Scan for the cell matching the given text and deliver its (x, y) coordinate at center. 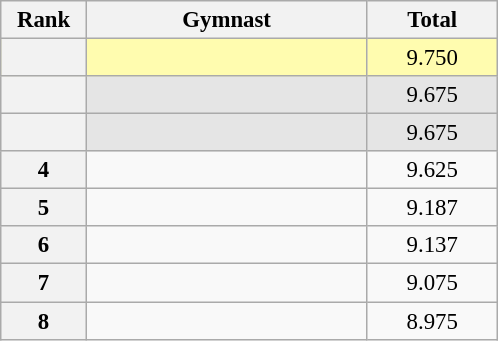
6 (44, 245)
Total (432, 20)
5 (44, 208)
Rank (44, 20)
9.625 (432, 170)
9.750 (432, 58)
7 (44, 283)
4 (44, 170)
9.075 (432, 283)
8.975 (432, 321)
9.137 (432, 245)
8 (44, 321)
9.187 (432, 208)
Gymnast (226, 20)
